Capture the cell that displays the provided text and extract its (X, Y) central coordinate. 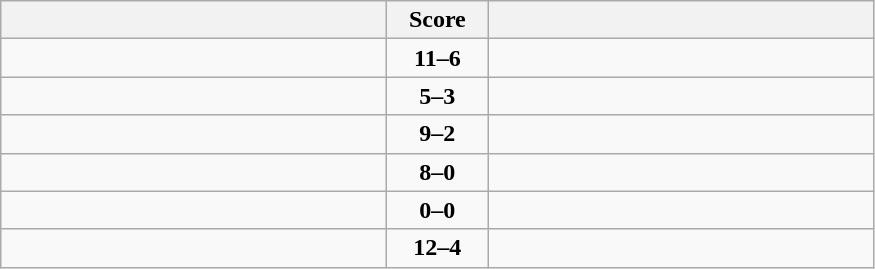
11–6 (438, 58)
12–4 (438, 248)
Score (438, 20)
0–0 (438, 210)
8–0 (438, 172)
9–2 (438, 134)
5–3 (438, 96)
